Return the (X, Y) coordinate for the center point of the cell that contains the specified text.  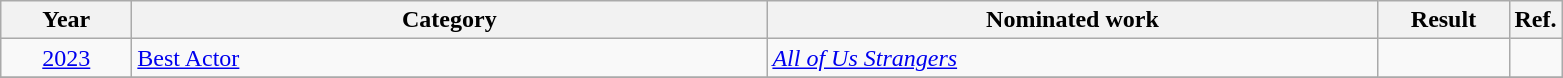
Best Actor (450, 58)
Ref. (1536, 20)
Year (66, 20)
Nominated work (1072, 20)
2023 (66, 58)
Category (450, 20)
Result (1444, 20)
All of Us Strangers (1072, 58)
